Extract the (X, Y) coordinate from the center of the cell holding the provided text.  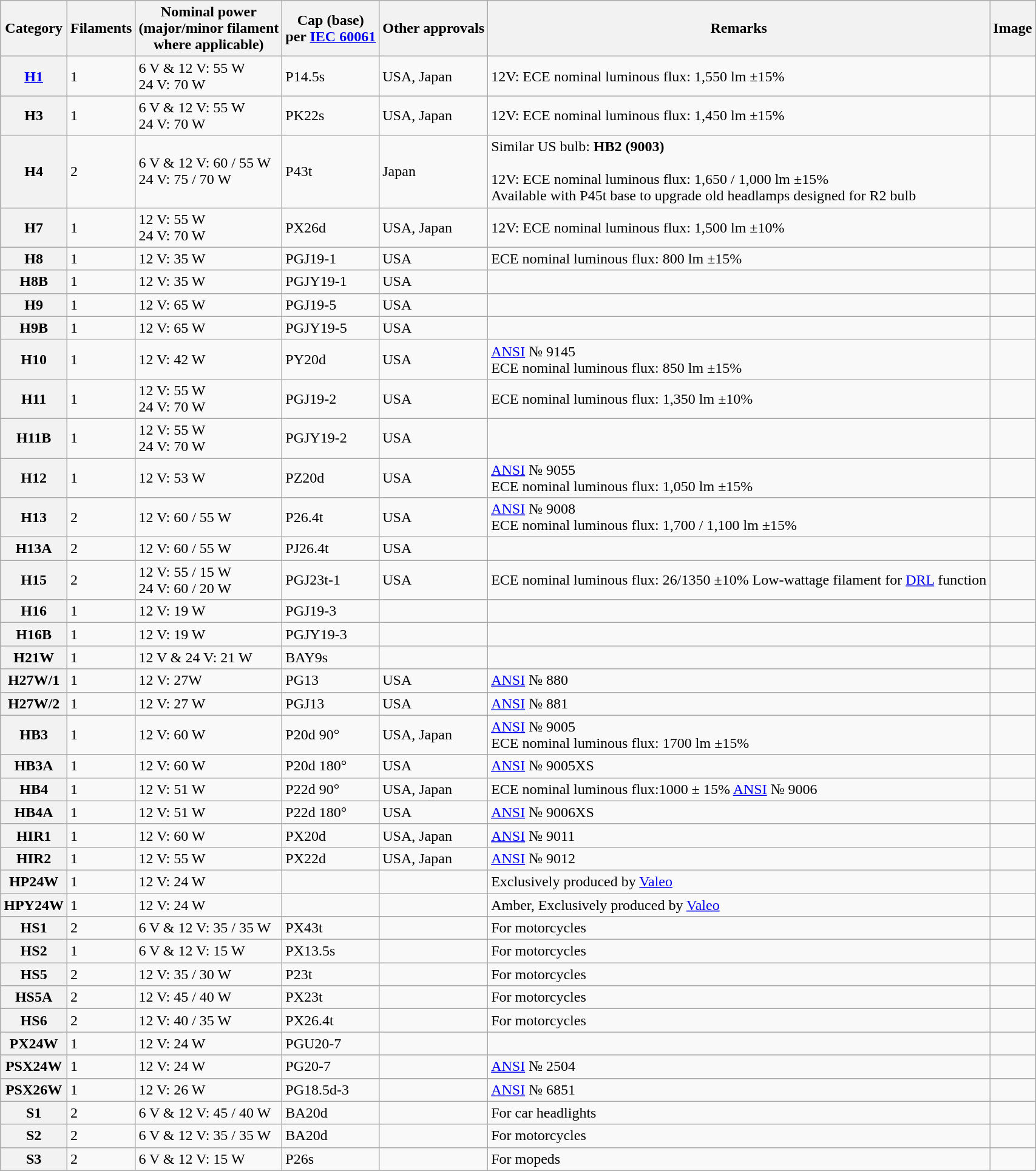
PGJ19-1 (331, 259)
HB4 (34, 789)
PGJ19-5 (331, 305)
ECE nominal luminous flux: 1,350 lm ±10% (739, 398)
PX20d (331, 835)
Remarks (739, 29)
12 V: 55 / 15 W24 V: 60 / 20 W (209, 580)
S2 (34, 1136)
ANSI № 9055ECE nominal luminous flux: 1,050 lm ±15% (739, 477)
PG20-7 (331, 1067)
ANSI № 881 (739, 704)
ANSI № 880 (739, 681)
PSX26W (34, 1090)
HS6 (34, 1020)
S1 (34, 1113)
HIR2 (34, 858)
Image (1012, 29)
H27W/2 (34, 704)
P26s (331, 1159)
PG18.5d-3 (331, 1090)
ECE nominal luminous flux: 800 lm ±15% (739, 259)
PGJY19-1 (331, 282)
PGJ13 (331, 704)
H27W/1 (34, 681)
12 V: 42 W (209, 359)
HP24W (34, 881)
For car headlights (739, 1113)
ECE nominal luminous flux: 26/1350 ±10% Low-wattage filament for DRL function (739, 580)
HIR1 (34, 835)
For mopeds (739, 1159)
PGJY19-5 (331, 328)
H8B (34, 282)
PX43t (331, 928)
H1 (34, 76)
H4 (34, 171)
Filaments (101, 29)
12 V: 53 W (209, 477)
P20d 90° (331, 735)
H16B (34, 634)
12 V: 26 W (209, 1090)
H13 (34, 517)
ANSI № 9005ECE nominal luminous flux: 1700 lm ±15% (739, 735)
ANSI № 9005XS (739, 766)
H9 (34, 305)
ANSI № 6851 (739, 1090)
H15 (34, 580)
PY20d (331, 359)
PJ26.4t (331, 549)
HPY24W (34, 905)
H21W (34, 657)
12 V: 45 / 40 W (209, 997)
ANSI № 9145ECE nominal luminous flux: 850 lm ±15% (739, 359)
H16 (34, 611)
S3 (34, 1159)
PX24W (34, 1044)
6 V & 12 V: 60 / 55 W24 V: 75 / 70 W (209, 171)
PGJ19-2 (331, 398)
H7 (34, 227)
HB4A (34, 812)
PX26.4t (331, 1020)
6 V & 12 V: 45 / 40 W (209, 1113)
HS2 (34, 951)
P23t (331, 974)
12 V: 27 W (209, 704)
PGJY19-3 (331, 634)
P43t (331, 171)
PSX24W (34, 1067)
Exclusively produced by Valeo (739, 881)
H8 (34, 259)
12 V: 40 / 35 W (209, 1020)
PGJ23t-1 (331, 580)
PX22d (331, 858)
Other approvals (433, 29)
ANSI № 9008ECE nominal luminous flux: 1,700 / 1,100 lm ±15% (739, 517)
HB3 (34, 735)
ANSI № 9006XS (739, 812)
ANSI № 9012 (739, 858)
P26.4t (331, 517)
PZ20d (331, 477)
H13A (34, 549)
ANSI № 2504 (739, 1067)
HB3A (34, 766)
P20d 180° (331, 766)
H12 (34, 477)
Nominal power(major/minor filamentwhere applicable) (209, 29)
Amber, Exclusively produced by Valeo (739, 905)
ECE nominal luminous flux:1000 ± 15% ANSI № 9006 (739, 789)
H3 (34, 115)
PX23t (331, 997)
12 V: 27W (209, 681)
PGU20-7 (331, 1044)
H10 (34, 359)
PGJY19-2 (331, 438)
HS1 (34, 928)
PG13 (331, 681)
PX13.5s (331, 951)
Cap (base)per IEC 60061 (331, 29)
PGJ19-3 (331, 611)
12V: ECE nominal luminous flux: 1,550 lm ±15% (739, 76)
HS5 (34, 974)
Category (34, 29)
12 V & 24 V: 21 W (209, 657)
HS5A (34, 997)
12V: ECE nominal luminous flux: 1,500 lm ±10% (739, 227)
H9B (34, 328)
PK22s (331, 115)
BAY9s (331, 657)
H11B (34, 438)
H11 (34, 398)
P14.5s (331, 76)
12V: ECE nominal luminous flux: 1,450 lm ±15% (739, 115)
PX26d (331, 227)
P22d 90° (331, 789)
Japan (433, 171)
12 V: 55 W (209, 858)
ANSI № 9011 (739, 835)
12 V: 35 / 30 W (209, 974)
P22d 180° (331, 812)
